Provide the (x, y) coordinate of the cell's center where the given text is located.  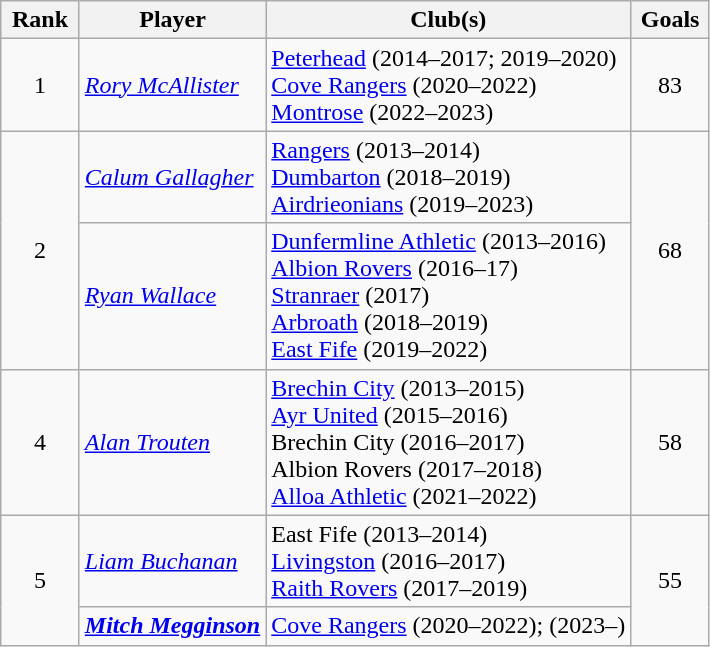
Rangers (2013–2014)Dumbarton (2018–2019)Airdrieonians (2019–2023) (448, 177)
1 (40, 85)
Peterhead (2014–2017; 2019–2020)Cove Rangers (2020–2022)Montrose (2022–2023) (448, 85)
Liam Buchanan (172, 561)
58 (670, 442)
Dunfermline Athletic (2013–2016)Albion Rovers (2016–17)Stranraer (2017)Arbroath (2018–2019)East Fife (2019–2022) (448, 296)
Ryan Wallace (172, 296)
Mitch Megginson (172, 626)
83 (670, 85)
Brechin City (2013–2015)Ayr United (2015–2016)Brechin City (2016–2017)Albion Rovers (2017–2018)Alloa Athletic (2021–2022) (448, 442)
Rory McAllister (172, 85)
Cove Rangers (2020–2022); (2023–) (448, 626)
East Fife (2013–2014)Livingston (2016–2017)Raith Rovers (2017–2019) (448, 561)
Alan Trouten (172, 442)
Rank (40, 20)
5 (40, 580)
4 (40, 442)
Goals (670, 20)
55 (670, 580)
2 (40, 250)
Club(s) (448, 20)
Player (172, 20)
Calum Gallagher (172, 177)
68 (670, 250)
